Output the [X, Y] coordinate of the center of the cell containing the given text.  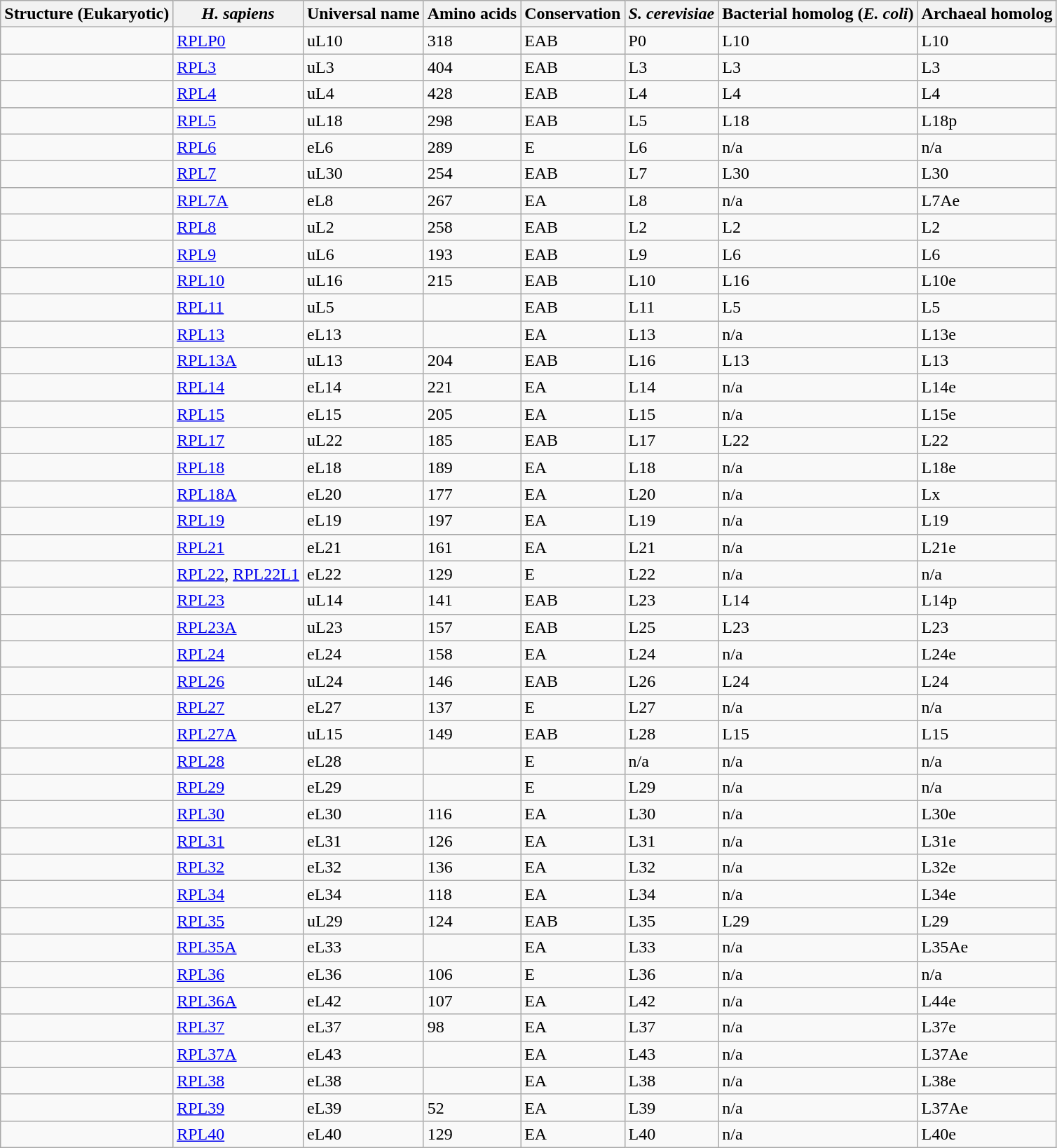
uL4 [363, 94]
eL6 [363, 147]
RPL38 [238, 1081]
L35Ae [987, 948]
RPL8 [238, 227]
RPL15 [238, 414]
L14e [987, 388]
uL6 [363, 254]
L24e [987, 654]
L14p [987, 601]
eL43 [363, 1054]
126 [472, 841]
404 [472, 67]
uL3 [363, 67]
RPL13 [238, 334]
158 [472, 654]
uL23 [363, 627]
193 [472, 254]
uL15 [363, 734]
RPL9 [238, 254]
eL20 [363, 494]
298 [472, 121]
L25 [671, 627]
RPL37 [238, 1027]
RPL32 [238, 868]
eL30 [363, 814]
uL18 [363, 121]
L36 [671, 974]
L21e [987, 547]
L7 [671, 174]
eL40 [363, 1134]
Amino acids [472, 14]
RPL23 [238, 601]
L9 [671, 254]
RPL30 [238, 814]
RPL24 [238, 654]
RPL35 [238, 921]
289 [472, 147]
uL29 [363, 921]
RPL27A [238, 734]
uL30 [363, 174]
eL33 [363, 948]
221 [472, 388]
RPL10 [238, 280]
L31 [671, 841]
uL24 [363, 681]
RPL29 [238, 788]
uL14 [363, 601]
L28 [671, 734]
177 [472, 494]
L38 [671, 1081]
uL16 [363, 280]
RPL28 [238, 760]
Lx [987, 494]
189 [472, 467]
L13e [987, 334]
L7Ae [987, 200]
106 [472, 974]
L15e [987, 414]
L40 [671, 1134]
uL10 [363, 41]
eL8 [363, 200]
L37 [671, 1027]
52 [472, 1107]
149 [472, 734]
L35 [671, 921]
eL34 [363, 894]
Structure (Eukaryotic) [87, 14]
RPL37A [238, 1054]
RPL4 [238, 94]
RPL7 [238, 174]
124 [472, 921]
eL37 [363, 1027]
Archaeal homolog [987, 14]
RPL7A [238, 200]
L31e [987, 841]
L18p [987, 121]
eL28 [363, 760]
RPL21 [238, 547]
197 [472, 521]
eL36 [363, 974]
Bacterial homolog (E. coli) [818, 14]
H. sapiens [238, 14]
137 [472, 707]
RPL39 [238, 1107]
L43 [671, 1054]
eL39 [363, 1107]
RPL14 [238, 388]
L32 [671, 868]
116 [472, 814]
RPL22, RPL22L1 [238, 574]
RPL17 [238, 441]
eL31 [363, 841]
RPL36A [238, 1001]
eL15 [363, 414]
L42 [671, 1001]
L11 [671, 307]
RPLP0 [238, 41]
161 [472, 547]
118 [472, 894]
L26 [671, 681]
eL29 [363, 788]
107 [472, 1001]
eL22 [363, 574]
RPL26 [238, 681]
258 [472, 227]
267 [472, 200]
RPL6 [238, 147]
eL19 [363, 521]
L44e [987, 1001]
RPL13A [238, 361]
141 [472, 601]
RPL31 [238, 841]
136 [472, 868]
RPL5 [238, 121]
eL32 [363, 868]
L39 [671, 1107]
L30e [987, 814]
L27 [671, 707]
RPL36 [238, 974]
eL21 [363, 547]
RPL34 [238, 894]
L17 [671, 441]
uL13 [363, 361]
98 [472, 1027]
254 [472, 174]
RPL23A [238, 627]
RPL18 [238, 467]
L32e [987, 868]
RPL27 [238, 707]
L34e [987, 894]
L20 [671, 494]
Universal name [363, 14]
eL13 [363, 334]
RPL3 [238, 67]
157 [472, 627]
L37e [987, 1027]
uL2 [363, 227]
RPL18A [238, 494]
RPL11 [238, 307]
L8 [671, 200]
L34 [671, 894]
L21 [671, 547]
L40e [987, 1134]
uL5 [363, 307]
146 [472, 681]
eL24 [363, 654]
Conservation [573, 14]
RPL19 [238, 521]
eL42 [363, 1001]
205 [472, 414]
uL22 [363, 441]
eL38 [363, 1081]
L38e [987, 1081]
428 [472, 94]
P0 [671, 41]
215 [472, 280]
L33 [671, 948]
eL14 [363, 388]
S. cerevisiae [671, 14]
318 [472, 41]
RPL40 [238, 1134]
RPL35A [238, 948]
eL27 [363, 707]
185 [472, 441]
L10e [987, 280]
204 [472, 361]
eL18 [363, 467]
L18e [987, 467]
